Find where the given text appears and provide that cell's center as [x, y] coordinate. 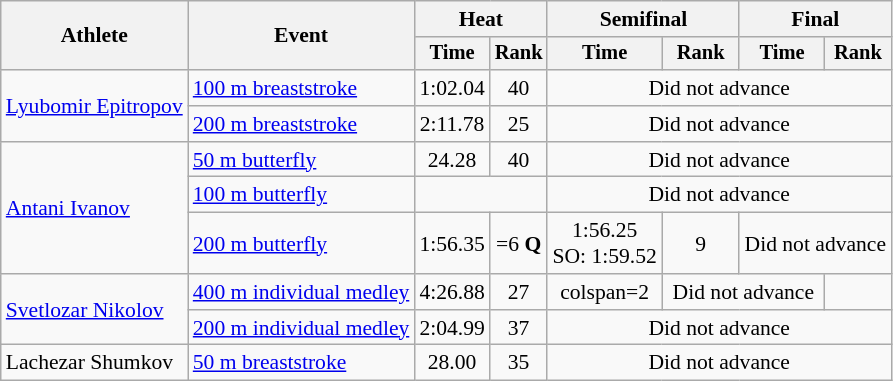
28.00 [452, 363]
24.28 [452, 160]
2:11.78 [452, 124]
Heat [480, 19]
25 [519, 124]
colspan=2 [604, 292]
1:56.25SO: 1:59.52 [604, 244]
9 [701, 244]
200 m breaststroke [302, 124]
50 m breaststroke [302, 363]
Lyubomir Epitropov [94, 106]
37 [519, 328]
Athlete [94, 36]
2:04.99 [452, 328]
35 [519, 363]
4:26.88 [452, 292]
200 m individual medley [302, 328]
100 m breaststroke [302, 88]
400 m individual medley [302, 292]
Semifinal [643, 19]
100 m butterfly [302, 195]
200 m butterfly [302, 244]
Final [815, 19]
1:56.35 [452, 244]
Antani Ivanov [94, 208]
50 m butterfly [302, 160]
Event [302, 36]
Lachezar Shumkov [94, 363]
1:02.04 [452, 88]
Svetlozar Nikolov [94, 310]
=6 Q [519, 244]
27 [519, 292]
